Return (x, y) of the center of cell containing provided text 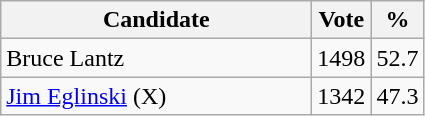
% (398, 20)
1498 (342, 58)
47.3 (398, 96)
Jim Eglinski (X) (156, 96)
52.7 (398, 58)
1342 (342, 96)
Vote (342, 20)
Candidate (156, 20)
Bruce Lantz (156, 58)
